Extract the (X, Y) coordinate from the center of the cell holding the provided text.  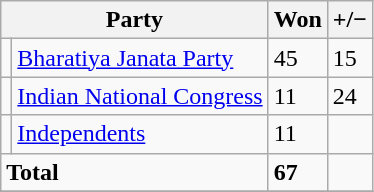
45 (298, 58)
Total (134, 172)
Won (298, 20)
Bharatiya Janata Party (140, 58)
Indian National Congress (140, 96)
15 (350, 58)
+/− (350, 20)
67 (298, 172)
24 (350, 96)
Independents (140, 134)
Party (134, 20)
